Provide the (x, y) coordinate of the cell's center where the given text is located.  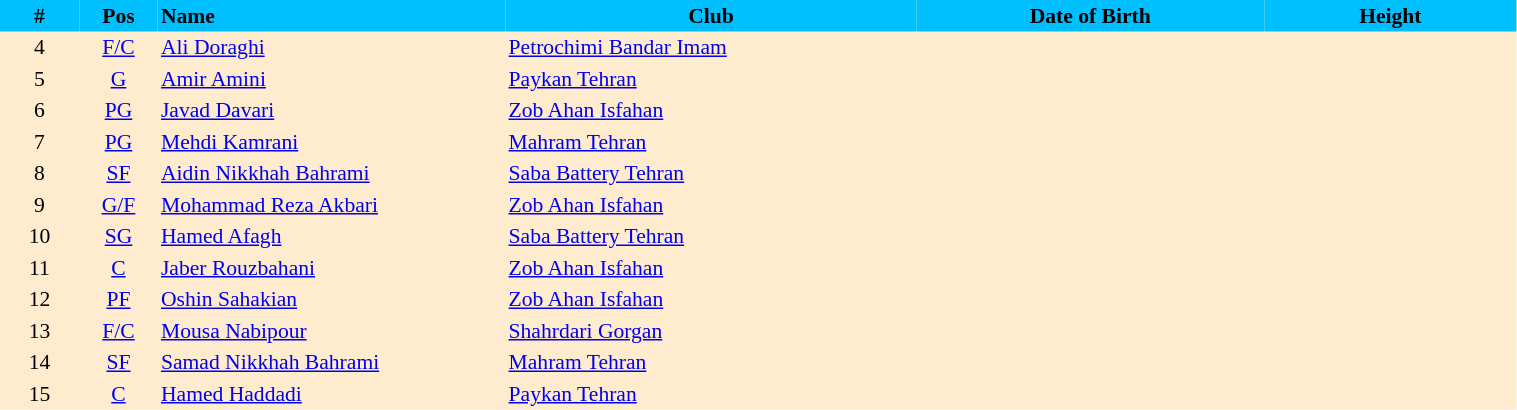
Mehdi Kamrani (332, 142)
Name (332, 16)
11 (40, 268)
14 (40, 362)
Ali Doraghi (332, 48)
# (40, 16)
Hamed Haddadi (332, 394)
12 (40, 300)
G (118, 79)
PF (118, 300)
Club (712, 16)
G/F (118, 205)
Height (1390, 16)
Shahrdari Gorgan (712, 331)
Javad Davari (332, 110)
Mohammad Reza Akbari (332, 205)
13 (40, 331)
Hamed Afagh (332, 236)
SG (118, 236)
Oshin Sahakian (332, 300)
Jaber Rouzbahani (332, 268)
Petrochimi Bandar Imam (712, 48)
Aidin Nikkhah Bahrami (332, 174)
Amir Amini (332, 79)
7 (40, 142)
15 (40, 394)
Mousa Nabipour (332, 331)
8 (40, 174)
Pos (118, 16)
Date of Birth (1090, 16)
9 (40, 205)
4 (40, 48)
Samad Nikkhah Bahrami (332, 362)
10 (40, 236)
6 (40, 110)
5 (40, 79)
